Scan for the cell matching the given text and deliver its (x, y) coordinate at center. 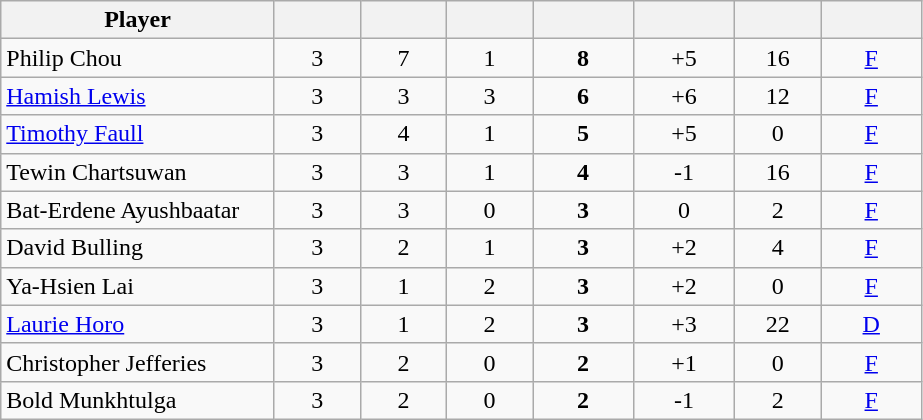
Tewin Chartsuwan (138, 172)
D (872, 324)
7 (403, 58)
Bold Munkhtulga (138, 400)
+6 (684, 96)
8 (582, 58)
+1 (684, 362)
Hamish Lewis (138, 96)
Ya-Hsien Lai (138, 286)
6 (582, 96)
Laurie Horo (138, 324)
David Bulling (138, 248)
5 (582, 134)
Philip Chou (138, 58)
+3 (684, 324)
12 (778, 96)
Christopher Jefferies (138, 362)
22 (778, 324)
Player (138, 20)
Bat-Erdene Ayushbaatar (138, 210)
Timothy Faull (138, 134)
